Search for the cell housing the specified text and yield its (X, Y) center coordinate. 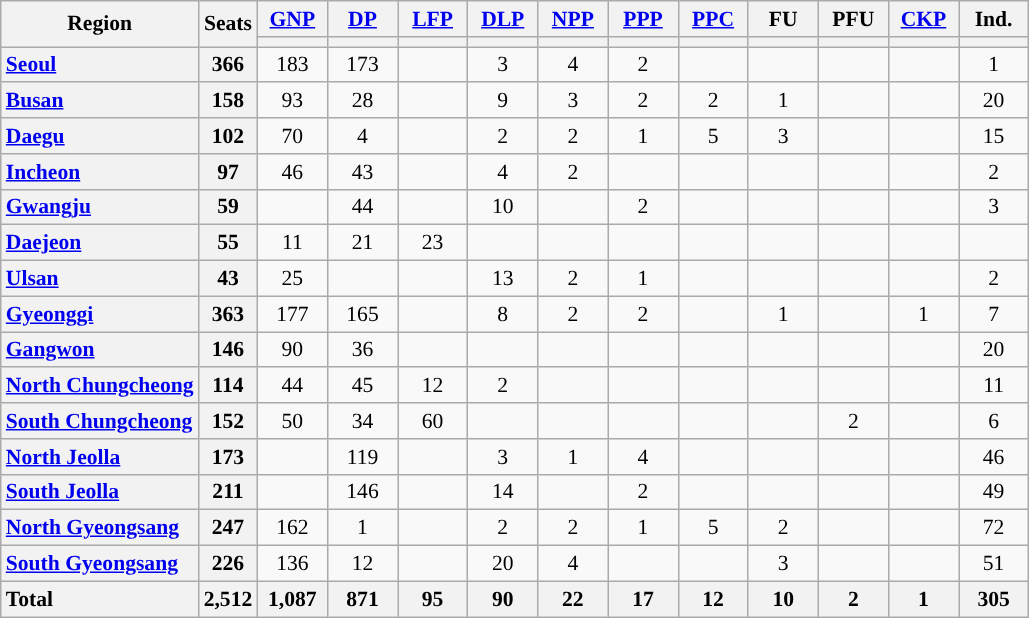
Total (100, 599)
LFP (433, 19)
95 (433, 599)
8 (503, 314)
49 (994, 492)
51 (994, 564)
Daegu (100, 136)
North Gyeongsang (100, 528)
102 (228, 136)
17 (643, 599)
Gwangju (100, 207)
34 (362, 421)
13 (503, 279)
North Jeolla (100, 457)
158 (228, 101)
50 (292, 421)
72 (994, 528)
97 (228, 172)
NPP (573, 19)
136 (292, 564)
Gangwon (100, 350)
Busan (100, 101)
60 (433, 421)
FU (783, 19)
6 (994, 421)
25 (292, 279)
22 (573, 599)
7 (994, 314)
23 (433, 243)
165 (362, 314)
305 (994, 599)
28 (362, 101)
152 (228, 421)
PPP (643, 19)
Ind. (994, 19)
59 (228, 207)
Seoul (100, 65)
211 (228, 492)
15 (994, 136)
21 (362, 243)
36 (362, 350)
South Gyeongsang (100, 564)
363 (228, 314)
55 (228, 243)
2,512 (228, 599)
South Jeolla (100, 492)
GNP (292, 19)
114 (228, 386)
Region (100, 24)
247 (228, 528)
366 (228, 65)
PPC (713, 19)
14 (503, 492)
Incheon (100, 172)
177 (292, 314)
119 (362, 457)
Seats (228, 24)
162 (292, 528)
183 (292, 65)
93 (292, 101)
DLP (503, 19)
Daejeon (100, 243)
226 (228, 564)
South Chungcheong (100, 421)
871 (362, 599)
Gyeonggi (100, 314)
PFU (853, 19)
9 (503, 101)
DP (362, 19)
45 (362, 386)
Ulsan (100, 279)
70 (292, 136)
CKP (923, 19)
North Chungcheong (100, 386)
1,087 (292, 599)
